Extract the [x, y] coordinate from the center of the cell holding the provided text.  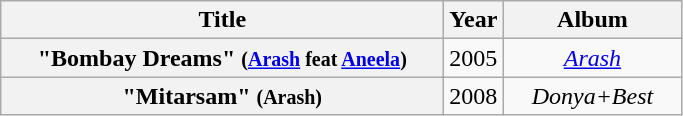
"Bombay Dreams" (Arash feat Aneela) [222, 58]
2008 [474, 96]
Arash [592, 58]
"Mitarsam" (Arash) [222, 96]
Year [474, 20]
Title [222, 20]
Donya+Best [592, 96]
2005 [474, 58]
Album [592, 20]
